Capture the cell that displays the provided text and extract its [X, Y] central coordinate. 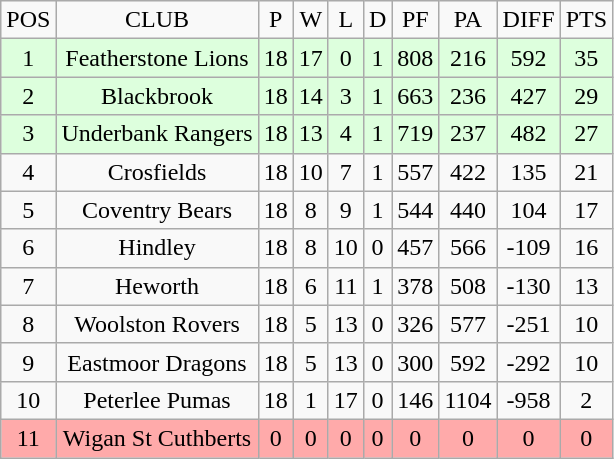
378 [416, 286]
566 [468, 248]
14 [310, 96]
Hindley [157, 248]
-130 [528, 286]
Crosfields [157, 172]
146 [416, 400]
1104 [468, 400]
237 [468, 134]
544 [416, 210]
236 [468, 96]
557 [416, 172]
35 [586, 58]
PF [416, 20]
Featherstone Lions [157, 58]
L [346, 20]
PA [468, 20]
PTS [586, 20]
216 [468, 58]
Blackbrook [157, 96]
Underbank Rangers [157, 134]
135 [528, 172]
808 [416, 58]
104 [528, 210]
508 [468, 286]
Peterlee Pumas [157, 400]
16 [586, 248]
27 [586, 134]
Woolston Rovers [157, 324]
300 [416, 362]
Wigan St Cuthberts [157, 438]
482 [528, 134]
663 [416, 96]
29 [586, 96]
Eastmoor Dragons [157, 362]
422 [468, 172]
440 [468, 210]
719 [416, 134]
-109 [528, 248]
427 [528, 96]
P [276, 20]
326 [416, 324]
-958 [528, 400]
577 [468, 324]
Coventry Bears [157, 210]
CLUB [157, 20]
DIFF [528, 20]
-251 [528, 324]
457 [416, 248]
Heworth [157, 286]
D [377, 20]
-292 [528, 362]
POS [28, 20]
21 [586, 172]
W [310, 20]
